Search for the cell housing the specified text and yield its [X, Y] center coordinate. 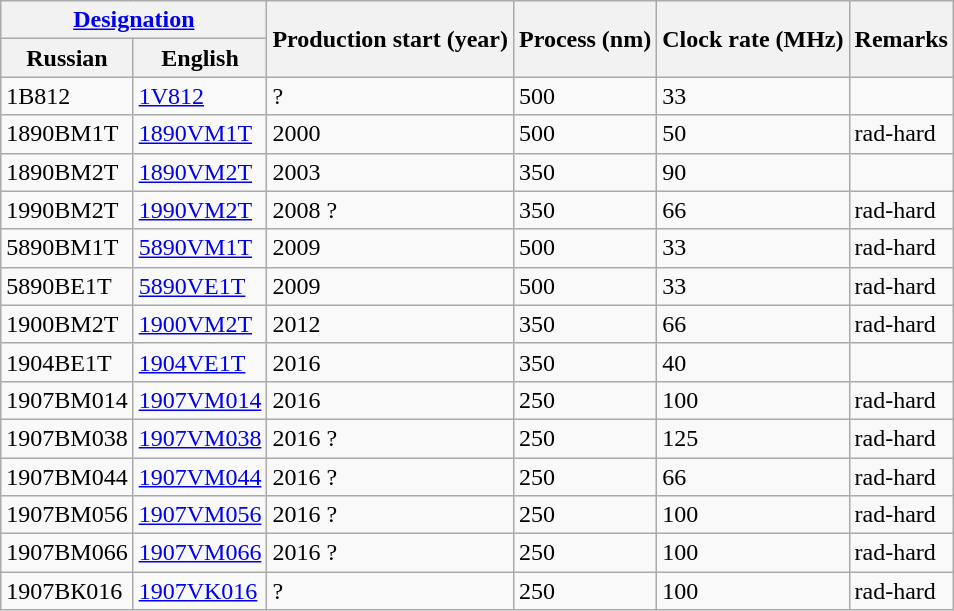
2000 [390, 134]
1907VM044 [200, 477]
1990ВМ2Т [67, 210]
2008 ? [390, 210]
90 [753, 172]
Process (nm) [584, 39]
1907ВМ066 [67, 553]
1907VM066 [200, 553]
1890ВМ2Т [67, 172]
5890ВМ1Т [67, 248]
50 [753, 134]
1В812 [67, 96]
5890ВЕ1Т [67, 286]
1907VM014 [200, 400]
1890ВМ1Т [67, 134]
2012 [390, 324]
1907ВМ056 [67, 515]
English [200, 58]
Remarks [901, 39]
1907VM038 [200, 438]
1990VM2T [200, 210]
1907VM056 [200, 515]
1904ВЕ1Т [67, 362]
1907ВК016 [67, 591]
5890VE1Т [200, 286]
1V812 [200, 96]
Production start (year) [390, 39]
1907ВМ044 [67, 477]
Clock rate (MHz) [753, 39]
125 [753, 438]
1904VE1T [200, 362]
1907VK016 [200, 591]
2003 [390, 172]
Russian [67, 58]
1907ВМ038 [67, 438]
1907ВМ014 [67, 400]
1900ВМ2Т [67, 324]
40 [753, 362]
1900VM2T [200, 324]
Designation [134, 20]
1890VM1T [200, 134]
5890VM1Т [200, 248]
1890VM2T [200, 172]
